Scan for the cell matching the given text and deliver its (X, Y) coordinate at center. 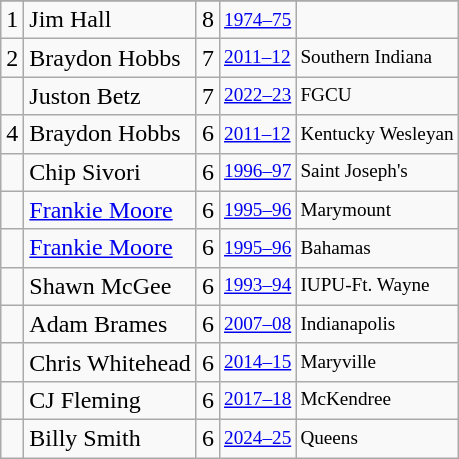
Chip Sivori (110, 172)
Southern Indiana (377, 58)
2024–25 (257, 438)
Juston Betz (110, 96)
Indianapolis (377, 324)
Queens (377, 438)
IUPU-Ft. Wayne (377, 286)
Chris Whitehead (110, 362)
Jim Hall (110, 20)
Billy Smith (110, 438)
1996–97 (257, 172)
Marymount (377, 210)
2007–08 (257, 324)
2017–18 (257, 400)
Adam Brames (110, 324)
Maryville (377, 362)
1993–94 (257, 286)
1 (12, 20)
8 (208, 20)
1974–75 (257, 20)
McKendree (377, 400)
Bahamas (377, 248)
CJ Fleming (110, 400)
FGCU (377, 96)
2022–23 (257, 96)
Kentucky Wesleyan (377, 134)
4 (12, 134)
2014–15 (257, 362)
Shawn McGee (110, 286)
2 (12, 58)
Saint Joseph's (377, 172)
